Output the [X, Y] coordinate of the center of the cell containing the given text.  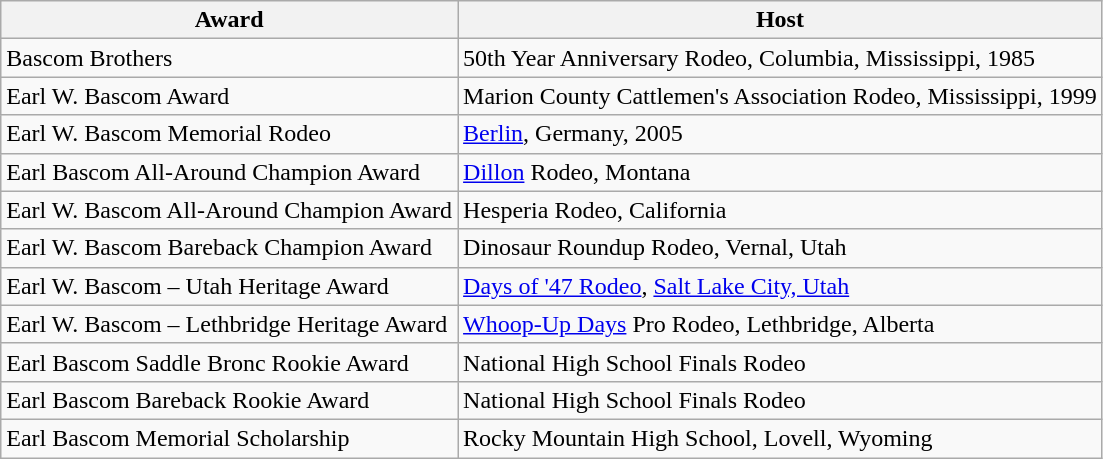
Rocky Mountain High School, Lovell, Wyoming [780, 438]
Earl W. Bascom All-Around Champion Award [230, 210]
50th Year Anniversary Rodeo, Columbia, Mississippi, 1985 [780, 58]
Earl Bascom Memorial Scholarship [230, 438]
Dinosaur Roundup Rodeo, Vernal, Utah [780, 248]
Hesperia Rodeo, California [780, 210]
Earl W. Bascom – Utah Heritage Award [230, 286]
Earl Bascom All-Around Champion Award [230, 172]
Award [230, 20]
Earl W. Bascom Memorial Rodeo [230, 134]
Earl Bascom Bareback Rookie Award [230, 400]
Earl W. Bascom Award [230, 96]
Berlin, Germany, 2005 [780, 134]
Earl W. Bascom Bareback Champion Award [230, 248]
Dillon Rodeo, Montana [780, 172]
Marion County Cattlemen's Association Rodeo, Mississippi, 1999 [780, 96]
Host [780, 20]
Whoop-Up Days Pro Rodeo, Lethbridge, Alberta [780, 324]
Earl Bascom Saddle Bronc Rookie Award [230, 362]
Earl W. Bascom – Lethbridge Heritage Award [230, 324]
Bascom Brothers [230, 58]
Days of '47 Rodeo, Salt Lake City, Utah [780, 286]
